Capture the cell that displays the provided text and extract its (x, y) central coordinate. 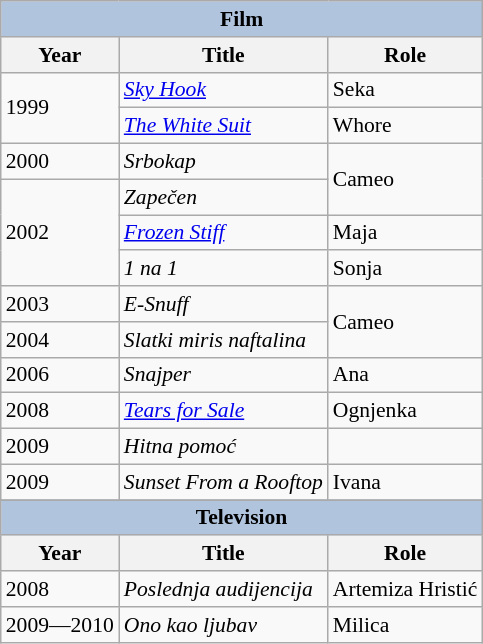
Poslednja audijencija (224, 589)
2003 (60, 304)
2004 (60, 340)
2009—2010 (60, 625)
Tears for Sale (224, 411)
2006 (60, 375)
Snajper (224, 375)
Sonja (406, 269)
Zapečen (224, 197)
Srbokap (224, 162)
Film (242, 19)
Sunset From a Rooftop (224, 482)
2000 (60, 162)
Artemiza Hristić (406, 589)
Ognjenka (406, 411)
Maja (406, 233)
Ono kao ljubav (224, 625)
1999 (60, 108)
Milica (406, 625)
Television (242, 518)
Slatki miris naftalina (224, 340)
Seka (406, 90)
Frozen Stiff (224, 233)
Ana (406, 375)
Hitna pomoć (224, 447)
Whore (406, 126)
The White Suit (224, 126)
Ivana (406, 482)
Sky Hook (224, 90)
1 na 1 (224, 269)
E-Snuff (224, 304)
2002 (60, 232)
